Provide the (x, y) coordinate of the cell's center where the given text is located.  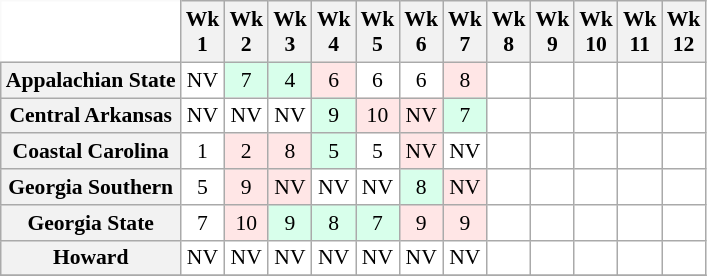
4 (290, 80)
Wk6 (421, 32)
Wk11 (640, 32)
Appalachian State (91, 80)
Georgia State (91, 223)
Howard (91, 258)
Coastal Carolina (91, 152)
Wk9 (552, 32)
2 (246, 152)
Georgia Southern (91, 187)
Wk2 (246, 32)
Wk3 (290, 32)
Wk8 (509, 32)
Wk 1 (203, 32)
Wk7 (465, 32)
Wk12 (684, 32)
Wk4 (334, 32)
Wk10 (596, 32)
1 (203, 152)
Central Arkansas (91, 116)
Wk5 (378, 32)
